Provide the [X, Y] coordinate of the cell's center where the given text is located.  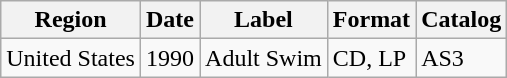
Label [264, 20]
1990 [170, 58]
Format [371, 20]
Adult Swim [264, 58]
CD, LP [371, 58]
Region [71, 20]
AS3 [462, 58]
United States [71, 58]
Catalog [462, 20]
Date [170, 20]
